Locate the cell with the specified text and output its (x, y) center coordinate. 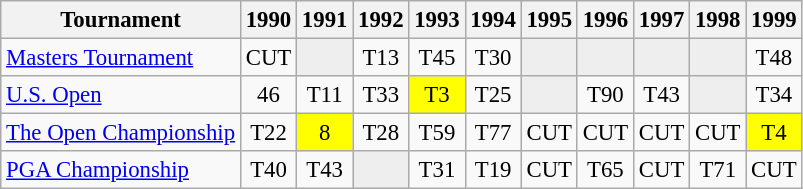
1996 (605, 20)
PGA Championship (121, 170)
1992 (381, 20)
1995 (549, 20)
T13 (381, 58)
1999 (774, 20)
T65 (605, 170)
T71 (718, 170)
8 (325, 133)
1993 (437, 20)
1997 (661, 20)
T28 (381, 133)
46 (268, 95)
T59 (437, 133)
T33 (381, 95)
Tournament (121, 20)
T31 (437, 170)
T90 (605, 95)
The Open Championship (121, 133)
T45 (437, 58)
T4 (774, 133)
U.S. Open (121, 95)
T40 (268, 170)
Masters Tournament (121, 58)
T3 (437, 95)
T22 (268, 133)
1990 (268, 20)
1991 (325, 20)
T77 (493, 133)
T30 (493, 58)
T25 (493, 95)
1994 (493, 20)
T19 (493, 170)
T48 (774, 58)
1998 (718, 20)
T34 (774, 95)
T11 (325, 95)
